Search for the cell housing the specified text and yield its [X, Y] center coordinate. 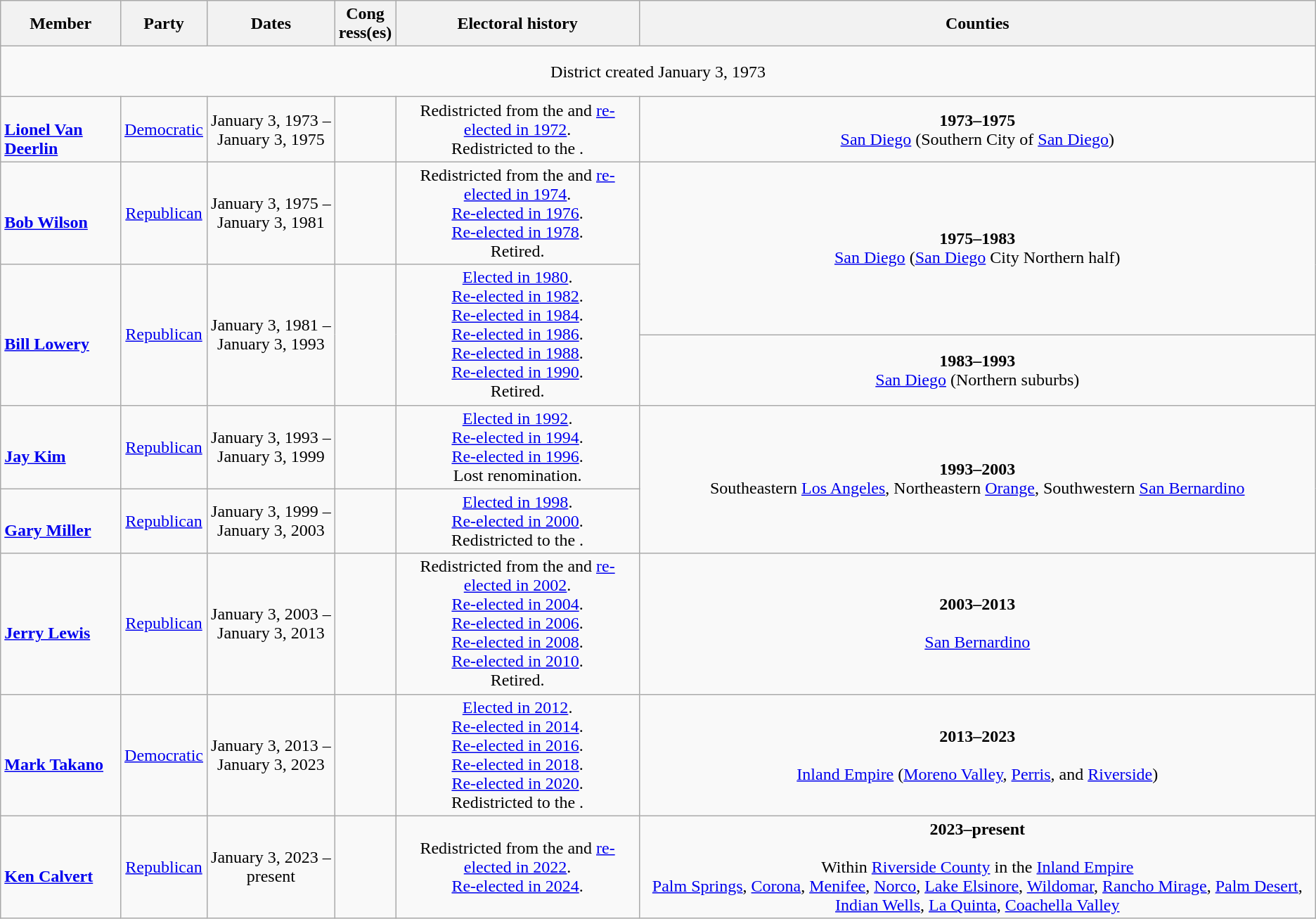
Mark Takano [60, 755]
January 3, 2003 –January 3, 2013 [271, 624]
Bill Lowery [60, 335]
Gary Miller [60, 521]
2013–2023Inland Empire (Moreno Valley, Perris, and Riverside) [977, 755]
Counties [977, 24]
January 3, 2023 –present [271, 867]
Redistricted from the and re-elected in 1972.Redistricted to the . [517, 129]
1983–1993San Diego (Northern suburbs) [977, 370]
January 3, 1999 –January 3, 2003 [271, 521]
Redistricted from the and re-elected in 1974.Re-elected in 1976.Re-elected in 1978.Retired. [517, 213]
Elected in 1980.Re-elected in 1982.Re-elected in 1984.Re-elected in 1986.Re-elected in 1988.Re-elected in 1990.Retired. [517, 335]
January 3, 1973 –January 3, 1975 [271, 129]
Jerry Lewis [60, 624]
January 3, 1975 –January 3, 1981 [271, 213]
Party [164, 24]
Bob Wilson [60, 213]
Ken Calvert [60, 867]
Redistricted from the and re-elected in 2022.Re-elected in 2024. [517, 867]
1993–2003Southeastern Los Angeles, Northeastern Orange, Southwestern San Bernardino [977, 480]
1975–1983San Diego (San Diego City Northern half) [977, 248]
Electoral history [517, 24]
Congress(es) [366, 24]
Elected in 1998.Re-elected in 2000.Redistricted to the . [517, 521]
District created January 3, 1973 [658, 72]
Jay Kim [60, 447]
2003–2013San Bernardino [977, 624]
Member [60, 24]
January 3, 2013 –January 3, 2023 [271, 755]
Elected in 1992.Re-elected in 1994.Re-elected in 1996.Lost renomination. [517, 447]
1973–1975San Diego (Southern City of San Diego) [977, 129]
Lionel Van Deerlin [60, 129]
Redistricted from the and re-elected in 2002.Re-elected in 2004.Re-elected in 2006.Re-elected in 2008.Re-elected in 2010.Retired. [517, 624]
Elected in 2012.Re-elected in 2014.Re-elected in 2016.Re-elected in 2018.Re-elected in 2020.Redistricted to the . [517, 755]
January 3, 1981 –January 3, 1993 [271, 335]
Dates [271, 24]
January 3, 1993 –January 3, 1999 [271, 447]
